From the cell containing the given text, extract its center point as [x, y] coordinate. 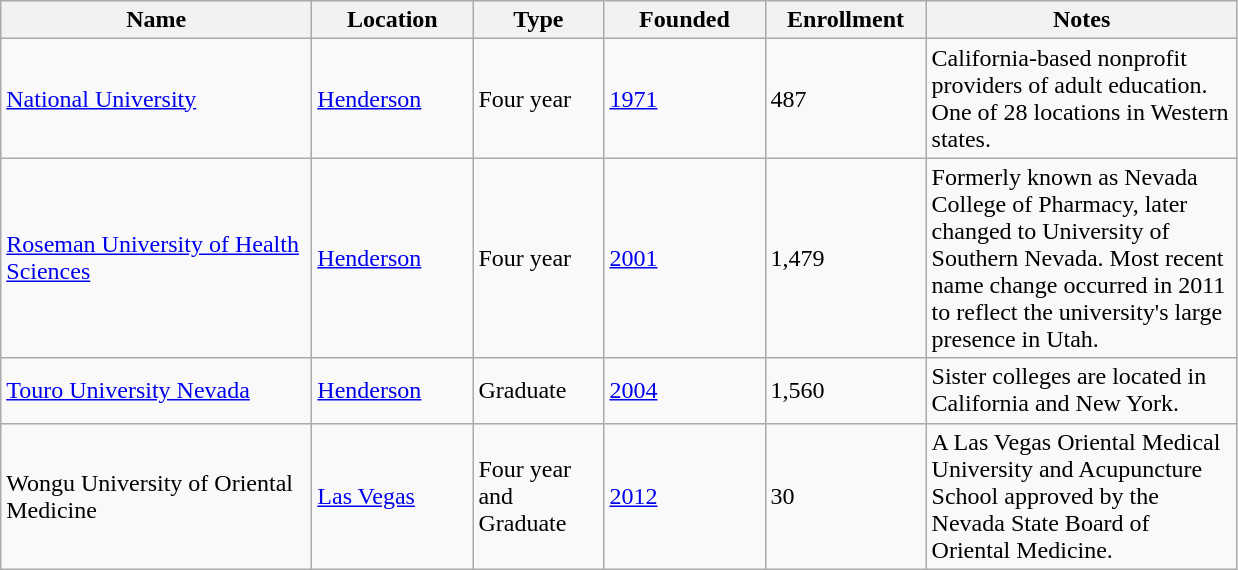
Name [156, 20]
A Las Vegas Oriental Medical University and Acupuncture School approved by the Nevada State Board of Oriental Medicine. [1082, 496]
2001 [684, 258]
Founded [684, 20]
Wongu University of Oriental Medicine [156, 496]
Four year and Graduate [538, 496]
1,479 [846, 258]
Roseman University of Health Sciences [156, 258]
1,560 [846, 390]
2012 [684, 496]
National University [156, 98]
487 [846, 98]
Sister colleges are located in California and New York. [1082, 390]
Graduate [538, 390]
Location [392, 20]
1971 [684, 98]
Touro University Nevada [156, 390]
California-based nonprofit providers of adult education. One of 28 locations in Western states. [1082, 98]
2004 [684, 390]
Las Vegas [392, 496]
Type [538, 20]
Enrollment [846, 20]
30 [846, 496]
Notes [1082, 20]
